From the cell containing the given text, extract its center point as [x, y] coordinate. 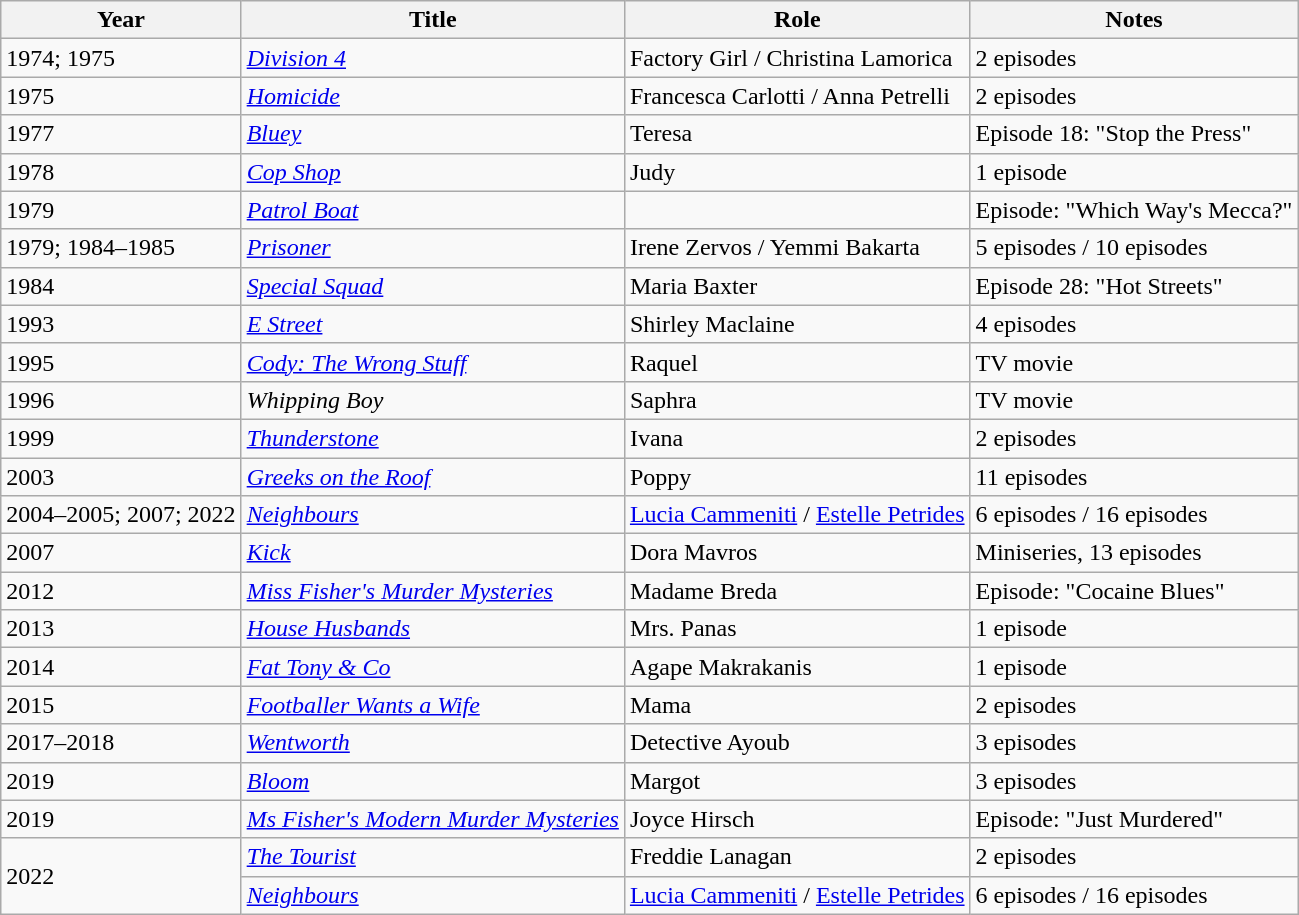
11 episodes [1134, 477]
1978 [121, 172]
Shirley Maclaine [797, 324]
2017–2018 [121, 743]
Episode 28: "Hot Streets" [1134, 286]
1984 [121, 286]
1977 [121, 134]
Title [432, 20]
Margot [797, 781]
Madame Breda [797, 591]
2015 [121, 705]
Irene Zervos / Yemmi Bakarta [797, 248]
Fat Tony & Co [432, 667]
Whipping Boy [432, 400]
1979; 1984–1985 [121, 248]
Homicide [432, 96]
Poppy [797, 477]
Joyce Hirsch [797, 819]
Factory Girl / Christina Lamorica [797, 58]
Episode: "Which Way's Mecca?" [1134, 210]
Agape Makrakanis [797, 667]
5 episodes / 10 episodes [1134, 248]
Mrs. Panas [797, 629]
Cody: The Wrong Stuff [432, 362]
1979 [121, 210]
Ivana [797, 438]
Footballer Wants a Wife [432, 705]
Dora Mavros [797, 553]
2014 [121, 667]
Greeks on the Roof [432, 477]
2007 [121, 553]
Cop Shop [432, 172]
1974; 1975 [121, 58]
Division 4 [432, 58]
Miss Fisher's Murder Mysteries [432, 591]
Freddie Lanagan [797, 857]
Thunderstone [432, 438]
2012 [121, 591]
House Husbands [432, 629]
Detective Ayoub [797, 743]
1975 [121, 96]
Prisoner [432, 248]
Episode 18: "Stop the Press" [1134, 134]
Notes [1134, 20]
Wentworth [432, 743]
E Street [432, 324]
Raquel [797, 362]
Patrol Boat [432, 210]
2013 [121, 629]
Kick [432, 553]
1999 [121, 438]
1996 [121, 400]
1993 [121, 324]
Bluey [432, 134]
2003 [121, 477]
Special Squad [432, 286]
Teresa [797, 134]
Episode: "Cocaine Blues" [1134, 591]
Maria Baxter [797, 286]
Saphra [797, 400]
Ms Fisher's Modern Murder Mysteries [432, 819]
Year [121, 20]
Judy [797, 172]
2022 [121, 876]
1995 [121, 362]
Mama [797, 705]
Miniseries, 13 episodes [1134, 553]
Role [797, 20]
4 episodes [1134, 324]
Francesca Carlotti / Anna Petrelli [797, 96]
2004–2005; 2007; 2022 [121, 515]
Episode: "Just Murdered" [1134, 819]
Bloom [432, 781]
The Tourist [432, 857]
